Identify which cell holds the provided text, then report its (x, y) central coordinate. 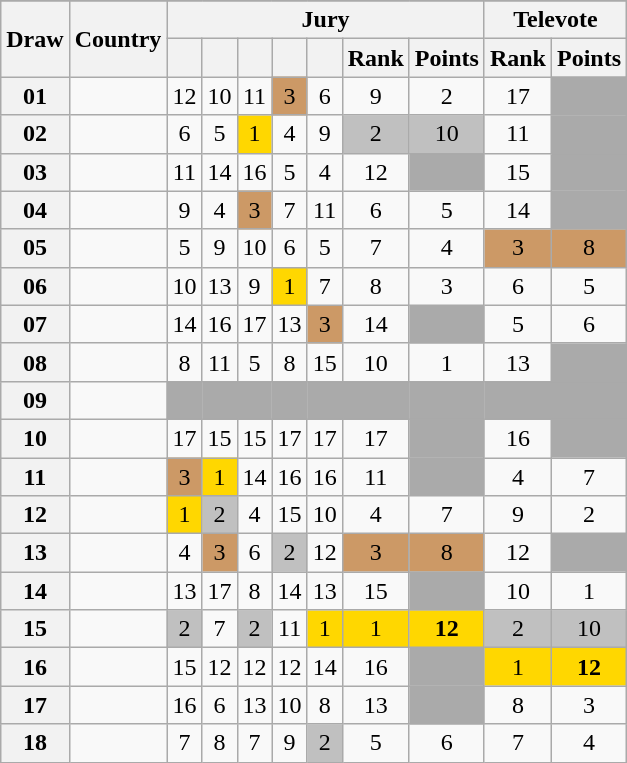
09 (35, 400)
03 (35, 172)
18 (35, 743)
08 (35, 362)
01 (35, 96)
Jury (326, 20)
07 (35, 324)
Draw (35, 39)
02 (35, 134)
Country (118, 39)
06 (35, 286)
05 (35, 248)
Televote (555, 20)
04 (35, 210)
